Scan for the cell matching the given text and deliver its (X, Y) coordinate at center. 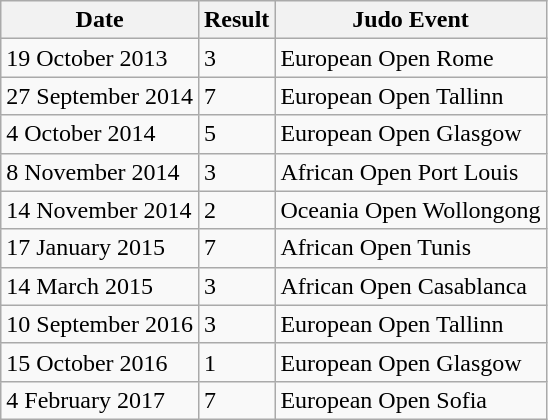
Result (236, 20)
Oceania Open Wollongong (410, 210)
14 March 2015 (100, 286)
African Open Tunis (410, 248)
10 September 2016 (100, 324)
European Open Rome (410, 58)
Date (100, 20)
19 October 2013 (100, 58)
15 October 2016 (100, 362)
African Open Casablanca (410, 286)
27 September 2014 (100, 96)
2 (236, 210)
8 November 2014 (100, 172)
17 January 2015 (100, 248)
Judo Event (410, 20)
5 (236, 134)
European Open Sofia (410, 400)
1 (236, 362)
4 October 2014 (100, 134)
14 November 2014 (100, 210)
African Open Port Louis (410, 172)
4 February 2017 (100, 400)
